Capture the cell that displays the provided text and extract its (X, Y) central coordinate. 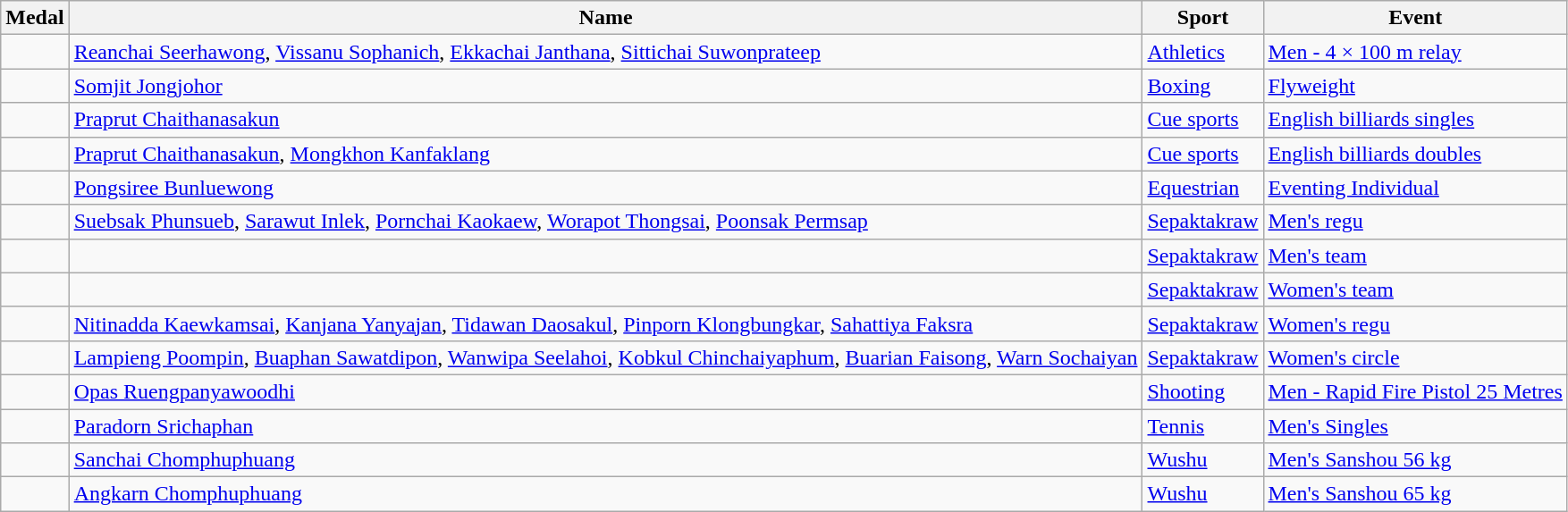
Event (1415, 18)
Tennis (1203, 426)
Flyweight (1415, 86)
Praprut Chaithanasakun, Mongkhon Kanfaklang (606, 154)
Equestrian (1203, 188)
Eventing Individual (1415, 188)
Shooting (1203, 391)
Reanchai Seerhawong, Vissanu Sophanich, Ekkachai Janthana, Sittichai Suwonprateep (606, 52)
Lampieng Poompin, Buaphan Sawatdipon, Wanwipa Seelahoi, Kobkul Chinchaiyaphum, Buarian Faisong, Warn Sochaiyan (606, 357)
Men's Singles (1415, 426)
Pongsiree Bunluewong (606, 188)
Boxing (1203, 86)
Opas Ruengpanyawoodhi (606, 391)
Men's regu (1415, 222)
Angkarn Chomphuphuang (606, 494)
Men - Rapid Fire Pistol 25 Metres (1415, 391)
English billiards singles (1415, 120)
Sport (1203, 18)
Name (606, 18)
Paradorn Srichaphan (606, 426)
Men's Sanshou 65 kg (1415, 494)
Medal (35, 18)
Men - 4 × 100 m relay (1415, 52)
Women's circle (1415, 357)
Athletics (1203, 52)
Women's team (1415, 290)
Somjit Jongjohor (606, 86)
Praprut Chaithanasakun (606, 120)
Women's regu (1415, 323)
Sanchai Chomphuphuang (606, 460)
Nitinadda Kaewkamsai, Kanjana Yanyajan, Tidawan Daosakul, Pinporn Klongbungkar, Sahattiya Faksra (606, 323)
Suebsak Phunsueb, Sarawut Inlek, Pornchai Kaokaew, Worapot Thongsai, Poonsak Permsap (606, 222)
English billiards doubles (1415, 154)
Men's team (1415, 256)
Men's Sanshou 56 kg (1415, 460)
